Locate the cell with the specified text and output its (x, y) center coordinate. 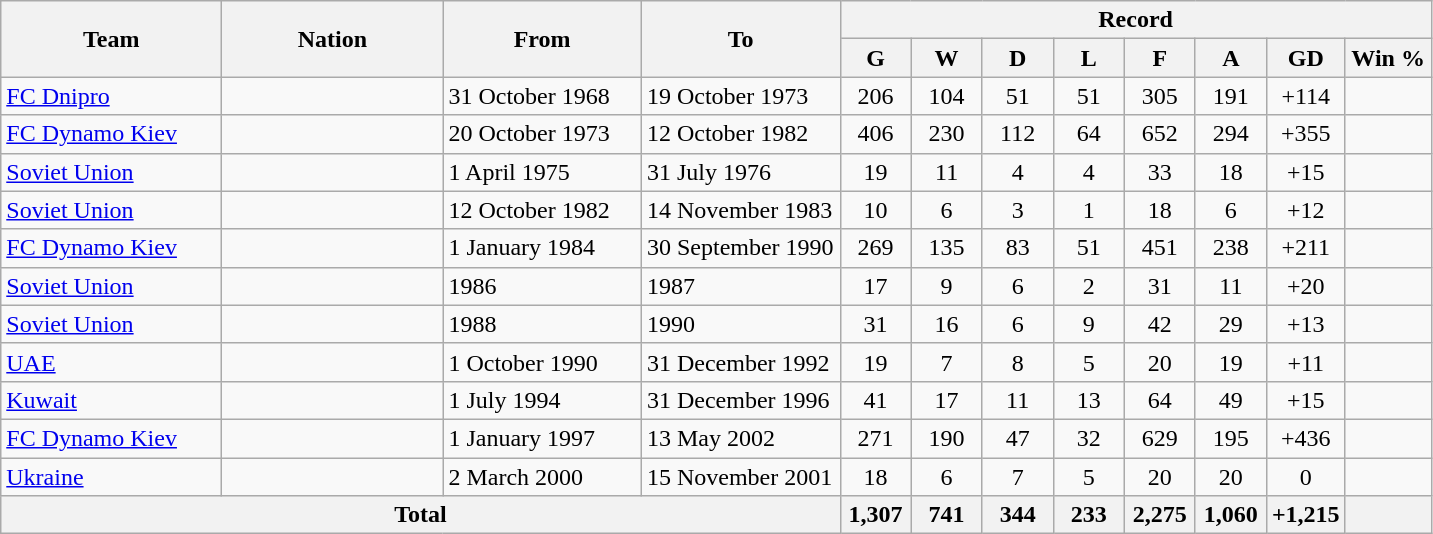
D (1018, 58)
+20 (1306, 286)
271 (876, 438)
32 (1088, 438)
Record (1136, 20)
0 (1306, 477)
1 January 1984 (542, 248)
+13 (1306, 324)
41 (876, 400)
191 (1230, 96)
451 (1160, 248)
13 (1088, 400)
UAE (112, 362)
112 (1018, 134)
From (542, 39)
+436 (1306, 438)
42 (1160, 324)
31 July 1976 (740, 172)
+12 (1306, 210)
F (1160, 58)
G (876, 58)
33 (1160, 172)
305 (1160, 96)
+114 (1306, 96)
1 October 1990 (542, 362)
W (946, 58)
10 (876, 210)
2,275 (1160, 515)
238 (1230, 248)
344 (1018, 515)
29 (1230, 324)
1986 (542, 286)
741 (946, 515)
14 November 1983 (740, 210)
3 (1018, 210)
31 December 1996 (740, 400)
31 December 1992 (740, 362)
1 July 1994 (542, 400)
629 (1160, 438)
294 (1230, 134)
Team (112, 39)
269 (876, 248)
To (740, 39)
Nation (332, 39)
104 (946, 96)
Ukraine (112, 477)
Win % (1388, 58)
15 November 2001 (740, 477)
Kuwait (112, 400)
Total (420, 515)
L (1088, 58)
16 (946, 324)
1988 (542, 324)
1,307 (876, 515)
2 March 2000 (542, 477)
19 October 1973 (740, 96)
49 (1230, 400)
2 (1088, 286)
+211 (1306, 248)
GD (1306, 58)
+11 (1306, 362)
1987 (740, 286)
1 (1088, 210)
83 (1018, 248)
1,060 (1230, 515)
652 (1160, 134)
8 (1018, 362)
1 January 1997 (542, 438)
A (1230, 58)
13 May 2002 (740, 438)
230 (946, 134)
47 (1018, 438)
31 October 1968 (542, 96)
195 (1230, 438)
406 (876, 134)
+1,215 (1306, 515)
233 (1088, 515)
+355 (1306, 134)
1 April 1975 (542, 172)
FC Dnipro (112, 96)
1990 (740, 324)
20 October 1973 (542, 134)
30 September 1990 (740, 248)
190 (946, 438)
135 (946, 248)
206 (876, 96)
